Provide the [x, y] coordinate of the cell's center where the given text is located.  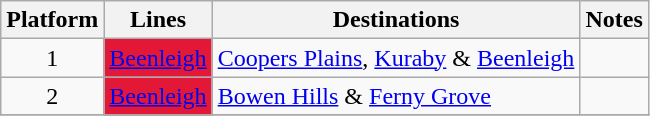
1 [52, 58]
Bowen Hills & Ferny Grove [396, 96]
Platform [52, 20]
2 [52, 96]
Coopers Plains, Kuraby & Beenleigh [396, 58]
Notes [614, 20]
Destinations [396, 20]
Lines [158, 20]
